Determine the (x, y) coordinate at the center of the cell enclosing the given text.  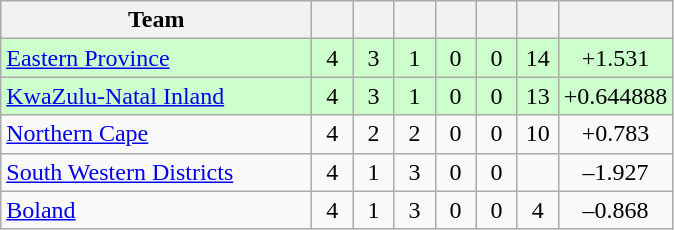
Northern Cape (156, 134)
–0.868 (616, 210)
–1.927 (616, 172)
10 (538, 134)
KwaZulu-Natal Inland (156, 96)
14 (538, 58)
Team (156, 20)
13 (538, 96)
Eastern Province (156, 58)
+1.531 (616, 58)
Boland (156, 210)
+0.644888 (616, 96)
South Western Districts (156, 172)
+0.783 (616, 134)
